Capture the cell that displays the provided text and extract its [X, Y] central coordinate. 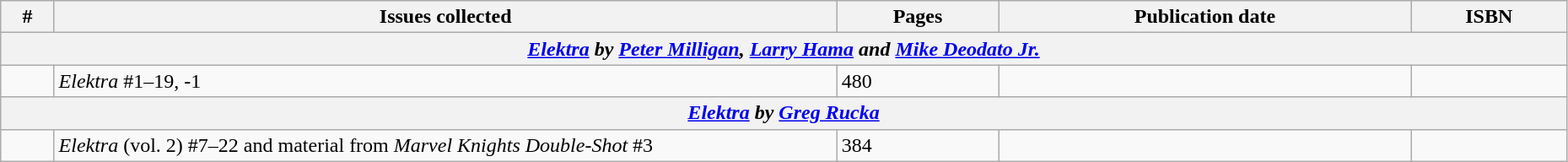
480 [918, 81]
384 [918, 145]
Elektra (vol. 2) #7–22 and material from Marvel Knights Double-Shot #3 [445, 145]
Publication date [1205, 17]
Elektra by Greg Rucka [784, 113]
ISBN [1489, 17]
Issues collected [445, 17]
# [27, 17]
Elektra #1–19, -1 [445, 81]
Elektra by Peter Milligan, Larry Hama and Mike Deodato Jr. [784, 49]
Pages [918, 17]
